Provide the [x, y] coordinate of the cell's center where the given text is located.  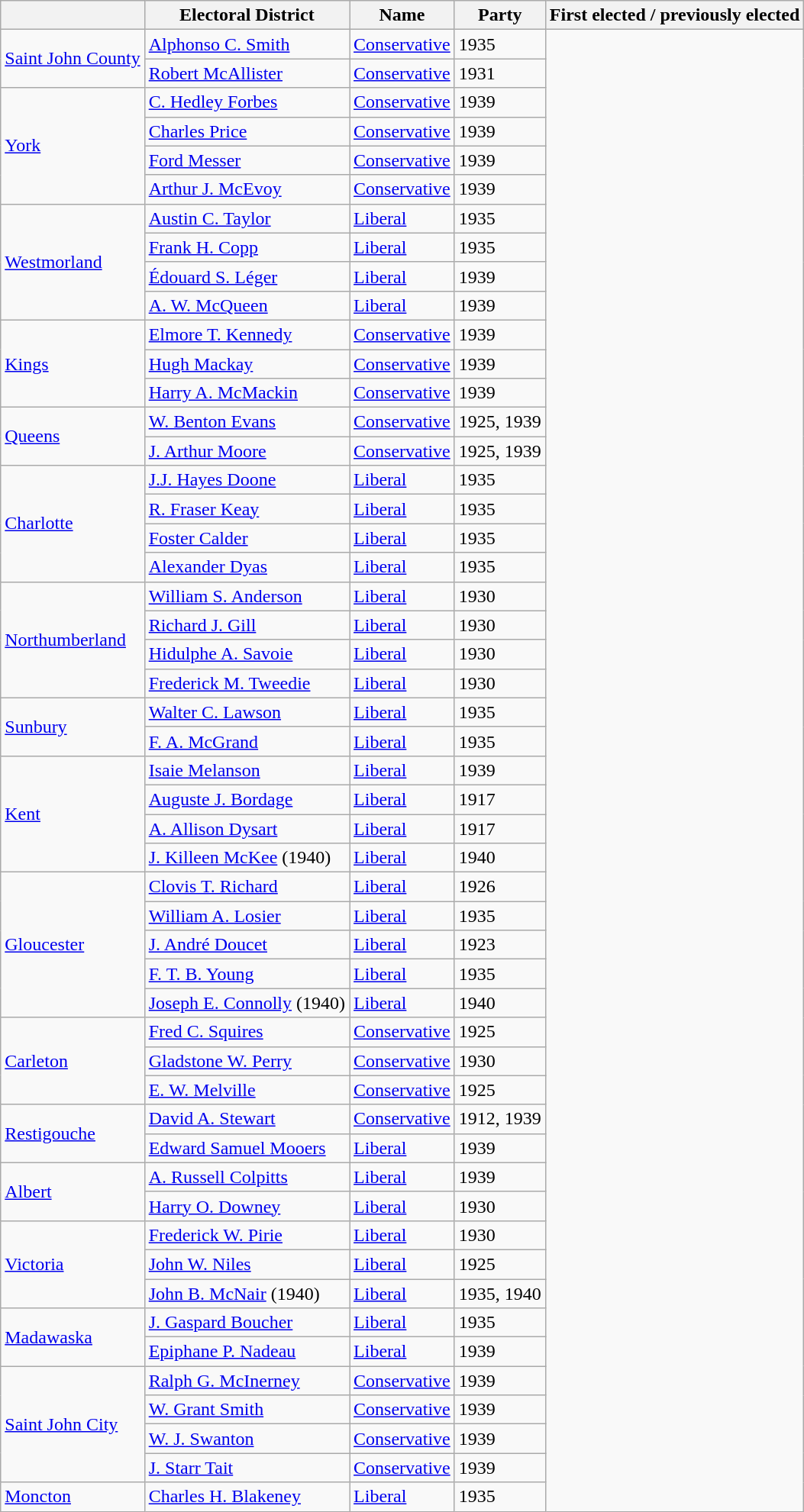
J. André Doucet [247, 945]
Gloucester [73, 945]
Arthur J. McEvoy [247, 189]
Westmorland [73, 262]
1912, 1939 [499, 1119]
W. Grant Smith [247, 1410]
John W. Niles [247, 1264]
Édouard S. Léger [247, 276]
Frederick W. Pirie [247, 1235]
Party [499, 15]
Saint John County [73, 59]
Joseph E. Connolly (1940) [247, 1003]
Ralph G. McInerney [247, 1381]
First elected / previously elected [675, 15]
Edward Samuel Mooers [247, 1148]
Albert [73, 1191]
Northumberland [73, 640]
Madawaska [73, 1337]
Queens [73, 437]
Fred C. Squires [247, 1032]
Carleton [73, 1061]
A. Allison Dysart [247, 828]
Epiphane P. Nadeau [247, 1352]
Elmore T. Kennedy [247, 334]
Alphonso C. Smith [247, 44]
E. W. Melville [247, 1090]
R. Fraser Keay [247, 509]
J. Killeen McKee (1940) [247, 858]
Moncton [73, 1497]
Hidulphe A. Savoie [247, 654]
Foster Calder [247, 538]
F. T. B. Young [247, 974]
Kent [73, 814]
Hugh Mackay [247, 364]
Richard J. Gill [247, 625]
Name [402, 15]
David A. Stewart [247, 1119]
J.J. Hayes Doone [247, 480]
Restigouche [73, 1133]
Harry O. Downey [247, 1206]
Electoral District [247, 15]
Isaie Melanson [247, 770]
C. Hedley Forbes [247, 102]
J. Gaspard Boucher [247, 1323]
Harry A. McMackin [247, 393]
J. Starr Tait [247, 1468]
Alexander Dyas [247, 567]
1935, 1940 [499, 1294]
A. W. McQueen [247, 305]
A. Russell Colpitts [247, 1177]
Austin C. Taylor [247, 218]
Frederick M. Tweedie [247, 683]
1931 [499, 73]
William A. Losier [247, 916]
Gladstone W. Perry [247, 1061]
Robert McAllister [247, 73]
W. J. Swanton [247, 1439]
Auguste J. Bordage [247, 799]
1923 [499, 945]
J. Arthur Moore [247, 451]
Clovis T. Richard [247, 887]
William S. Anderson [247, 596]
Saint John City [73, 1424]
F. A. McGrand [247, 741]
1926 [499, 887]
Victoria [73, 1264]
Frank H. Copp [247, 247]
Charlotte [73, 524]
Ford Messer [247, 160]
Walter C. Lawson [247, 712]
York [73, 146]
Charles Price [247, 131]
Sunbury [73, 727]
John B. McNair (1940) [247, 1294]
W. Benton Evans [247, 422]
Kings [73, 363]
Charles H. Blakeney [247, 1497]
